Capture the cell that displays the provided text and extract its (x, y) central coordinate. 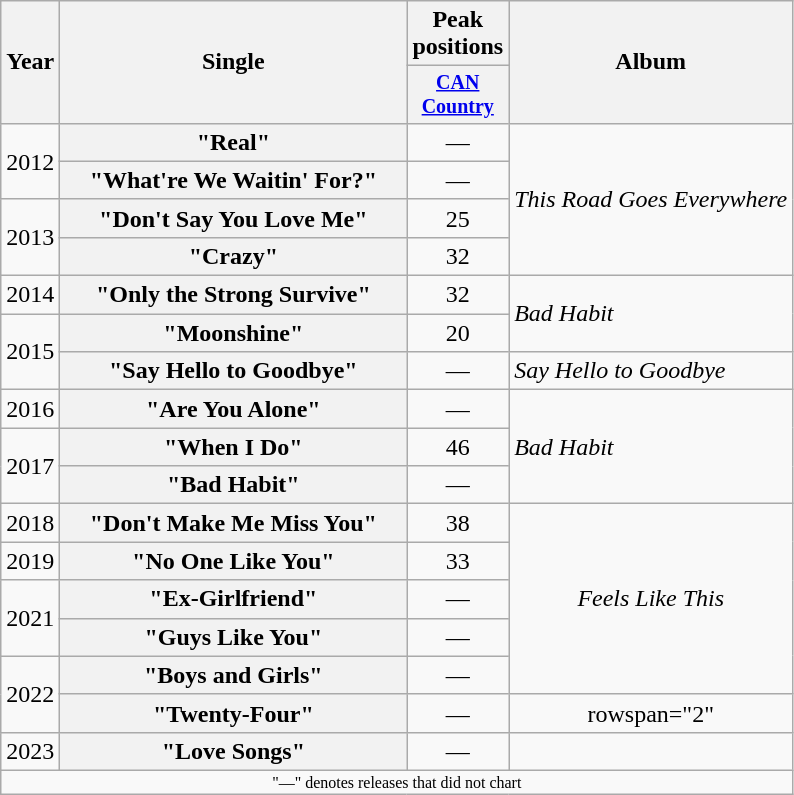
Single (234, 62)
2017 (30, 466)
"Don't Say You Love Me" (234, 218)
"Don't Make Me Miss You" (234, 523)
2021 (30, 618)
"Real" (234, 142)
Peak positions (458, 34)
"Ex-Girlfriend" (234, 599)
38 (458, 523)
2012 (30, 161)
2014 (30, 295)
2015 (30, 352)
Year (30, 62)
Say Hello to Goodbye (651, 371)
Feels Like This (651, 599)
"Crazy" (234, 256)
2018 (30, 523)
CAN Country (458, 94)
33 (458, 561)
Album (651, 62)
2022 (30, 694)
"What're We Waitin' For?" (234, 180)
This Road Goes Everywhere (651, 199)
rowspan="2" (651, 713)
46 (458, 447)
"No One Like You" (234, 561)
25 (458, 218)
"—" denotes releases that did not chart (397, 782)
"Are You Alone" (234, 409)
"Love Songs" (234, 751)
"Only the Strong Survive" (234, 295)
"Twenty-Four" (234, 713)
"When I Do" (234, 447)
2013 (30, 237)
2016 (30, 409)
2019 (30, 561)
"Boys and Girls" (234, 675)
"Guys Like You" (234, 637)
2023 (30, 751)
"Bad Habit" (234, 485)
"Moonshine" (234, 333)
"Say Hello to Goodbye" (234, 371)
20 (458, 333)
